Pinpoint the cell where the given text exists, returning its (x, y) midpoint coordinate. 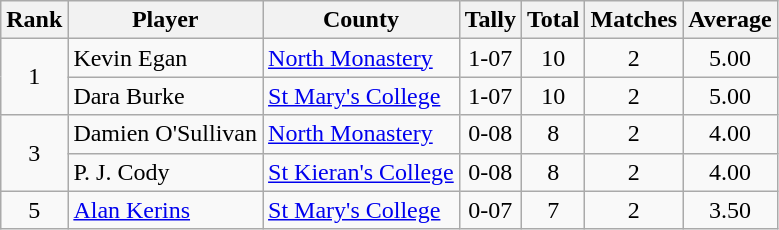
0-07 (490, 210)
Player (166, 20)
Tally (490, 20)
3.50 (730, 210)
Damien O'Sullivan (166, 134)
Average (730, 20)
Total (553, 20)
Matches (634, 20)
County (362, 20)
Kevin Egan (166, 58)
Dara Burke (166, 96)
1 (34, 77)
Rank (34, 20)
5 (34, 210)
Alan Kerins (166, 210)
7 (553, 210)
3 (34, 153)
P. J. Cody (166, 172)
St Kieran's College (362, 172)
